Identify which cell holds the provided text, then report its (X, Y) central coordinate. 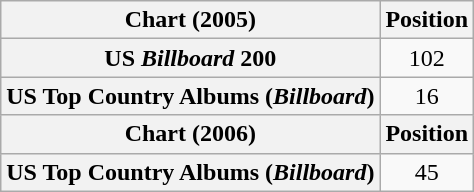
102 (427, 58)
16 (427, 96)
Chart (2006) (190, 134)
US Billboard 200 (190, 58)
45 (427, 172)
Chart (2005) (190, 20)
